Pinpoint the cell where the given text exists, returning its [X, Y] midpoint coordinate. 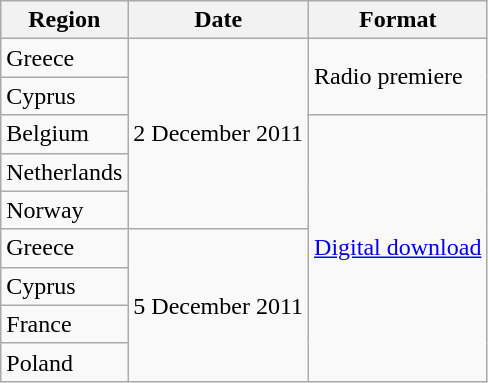
Region [64, 20]
France [64, 324]
Poland [64, 362]
Norway [64, 210]
Digital download [398, 248]
5 December 2011 [218, 305]
Netherlands [64, 172]
Radio premiere [398, 77]
Belgium [64, 134]
Date [218, 20]
Format [398, 20]
2 December 2011 [218, 134]
